Return the [x, y] coordinate for the center point of the cell that contains the specified text.  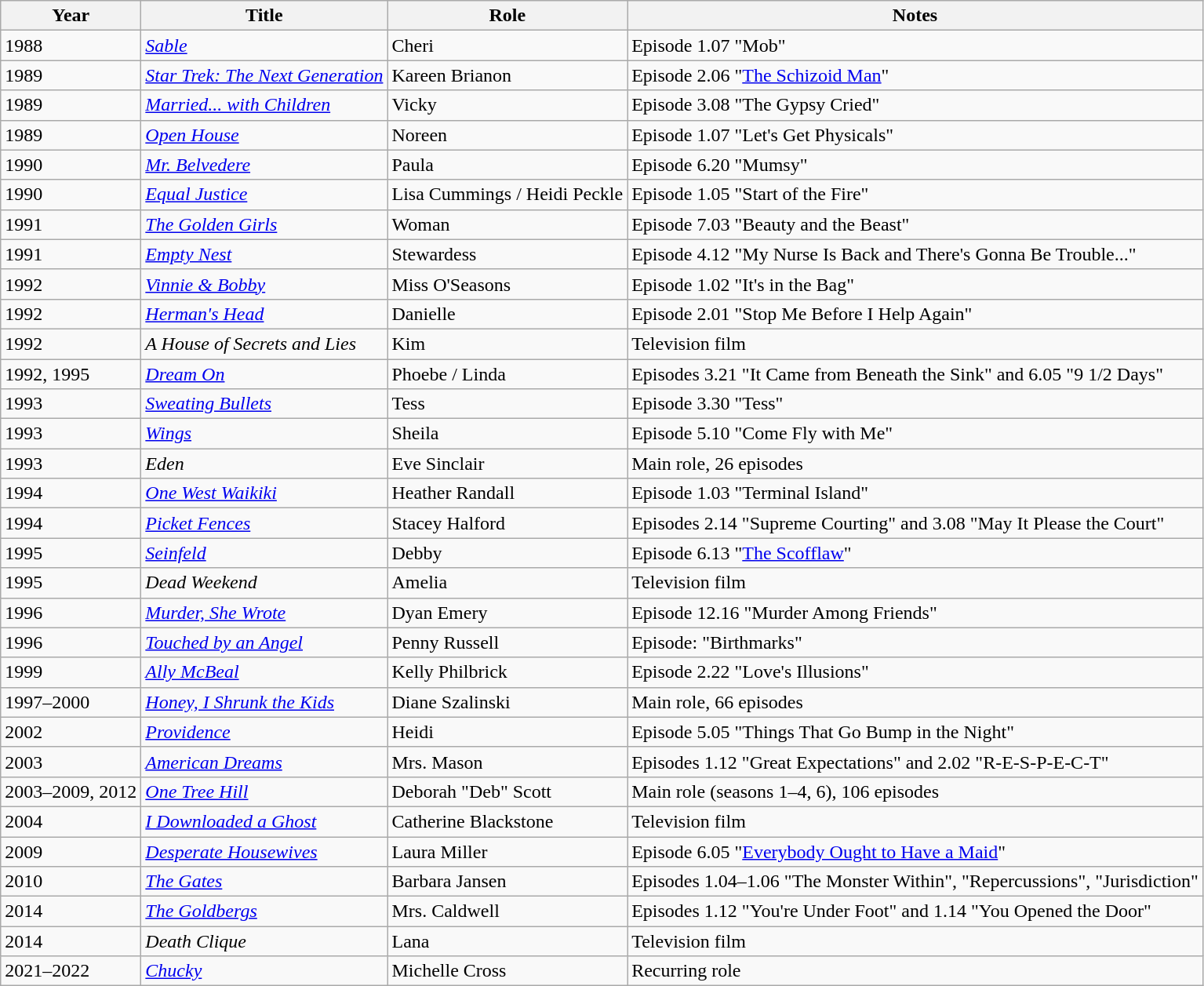
1988 [71, 45]
Recurring role [915, 971]
Dream On [264, 374]
Episode 1.02 "It's in the Bag" [915, 284]
Episode 1.07 "Mob" [915, 45]
Providence [264, 732]
Episode 5.05 "Things That Go Bump in the Night" [915, 732]
Episode 2.01 "Stop Me Before I Help Again" [915, 314]
Vicky [507, 105]
Empty Nest [264, 254]
Main role, 66 episodes [915, 702]
A House of Secrets and Lies [264, 344]
Episode 1.07 "Let's Get Physicals" [915, 135]
Episodes 2.14 "Supreme Courting" and 3.08 "May It Please the Court" [915, 523]
Episode 12.16 "Murder Among Friends" [915, 613]
Heidi [507, 732]
Main role (seasons 1–4, 6), 106 episodes [915, 791]
Episodes 1.12 "Great Expectations" and 2.02 "R-E-S-P-E-C-T" [915, 762]
Lisa Cummings / Heidi Peckle [507, 195]
Picket Fences [264, 523]
2004 [71, 821]
The Goldbergs [264, 911]
Episodes 3.21 "It Came from Beneath the Sink" and 6.05 "9 1/2 Days" [915, 374]
Sable [264, 45]
Seinfeld [264, 553]
Episode 3.30 "Tess" [915, 404]
Phoebe / Linda [507, 374]
2021–2022 [71, 971]
Noreen [507, 135]
Mrs. Caldwell [507, 911]
Episode 6.20 "Mumsy" [915, 165]
Stacey Halford [507, 523]
Danielle [507, 314]
Deborah "Deb" Scott [507, 791]
Episode 6.13 "The Scofflaw" [915, 553]
Dead Weekend [264, 583]
Tess [507, 404]
Main role, 26 episodes [915, 464]
Episode 2.06 "The Schizoid Man" [915, 75]
Episodes 1.04–1.06 "The Monster Within", "Repercussions", "Jurisdiction" [915, 882]
Diane Szalinski [507, 702]
2010 [71, 882]
Wings [264, 434]
2009 [71, 851]
One Tree Hill [264, 791]
Death Clique [264, 941]
Episode 7.03 "Beauty and the Beast" [915, 224]
Episode 1.05 "Start of the Fire" [915, 195]
Role [507, 16]
2003–2009, 2012 [71, 791]
Heather Randall [507, 493]
Dyan Emery [507, 613]
Vinnie & Bobby [264, 284]
One West Waikiki [264, 493]
Open House [264, 135]
Debby [507, 553]
Star Trek: The Next Generation [264, 75]
2003 [71, 762]
Murder, She Wrote [264, 613]
Laura Miller [507, 851]
Lana [507, 941]
Catherine Blackstone [507, 821]
Stewardess [507, 254]
Amelia [507, 583]
Sweating Bullets [264, 404]
Notes [915, 16]
Paula [507, 165]
The Gates [264, 882]
Title [264, 16]
Chucky [264, 971]
Kareen Brianon [507, 75]
Episode 4.12 "My Nurse Is Back and There's Gonna Be Trouble..." [915, 254]
The Golden Girls [264, 224]
Desperate Housewives [264, 851]
1999 [71, 672]
American Dreams [264, 762]
Episode 6.05 "Everybody Ought to Have a Maid" [915, 851]
Episode: "Birthmarks" [915, 642]
I Downloaded a Ghost [264, 821]
Married... with Children [264, 105]
Ally McBeal [264, 672]
Episode 5.10 "Come Fly with Me" [915, 434]
2002 [71, 732]
1997–2000 [71, 702]
Herman's Head [264, 314]
Sheila [507, 434]
Kelly Philbrick [507, 672]
Michelle Cross [507, 971]
Touched by an Angel [264, 642]
Cheri [507, 45]
Equal Justice [264, 195]
Penny Russell [507, 642]
Episodes 1.12 "You're Under Foot" and 1.14 "You Opened the Door" [915, 911]
Episode 3.08 "The Gypsy Cried" [915, 105]
Mrs. Mason [507, 762]
Eve Sinclair [507, 464]
Miss O'Seasons [507, 284]
Year [71, 16]
Episode 1.03 "Terminal Island" [915, 493]
Kim [507, 344]
Eden [264, 464]
1992, 1995 [71, 374]
Honey, I Shrunk the Kids [264, 702]
Woman [507, 224]
Mr. Belvedere [264, 165]
Episode 2.22 "Love's Illusions" [915, 672]
Barbara Jansen [507, 882]
